Search for the cell housing the specified text and yield its [x, y] center coordinate. 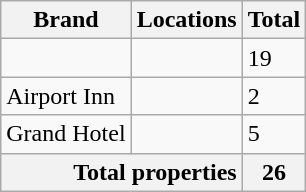
Total [274, 20]
Brand [66, 20]
19 [274, 58]
2 [274, 96]
Total properties [122, 172]
Grand Hotel [66, 134]
26 [274, 172]
Locations [186, 20]
Airport Inn [66, 96]
5 [274, 134]
